Search for the cell housing the specified text and yield its [X, Y] center coordinate. 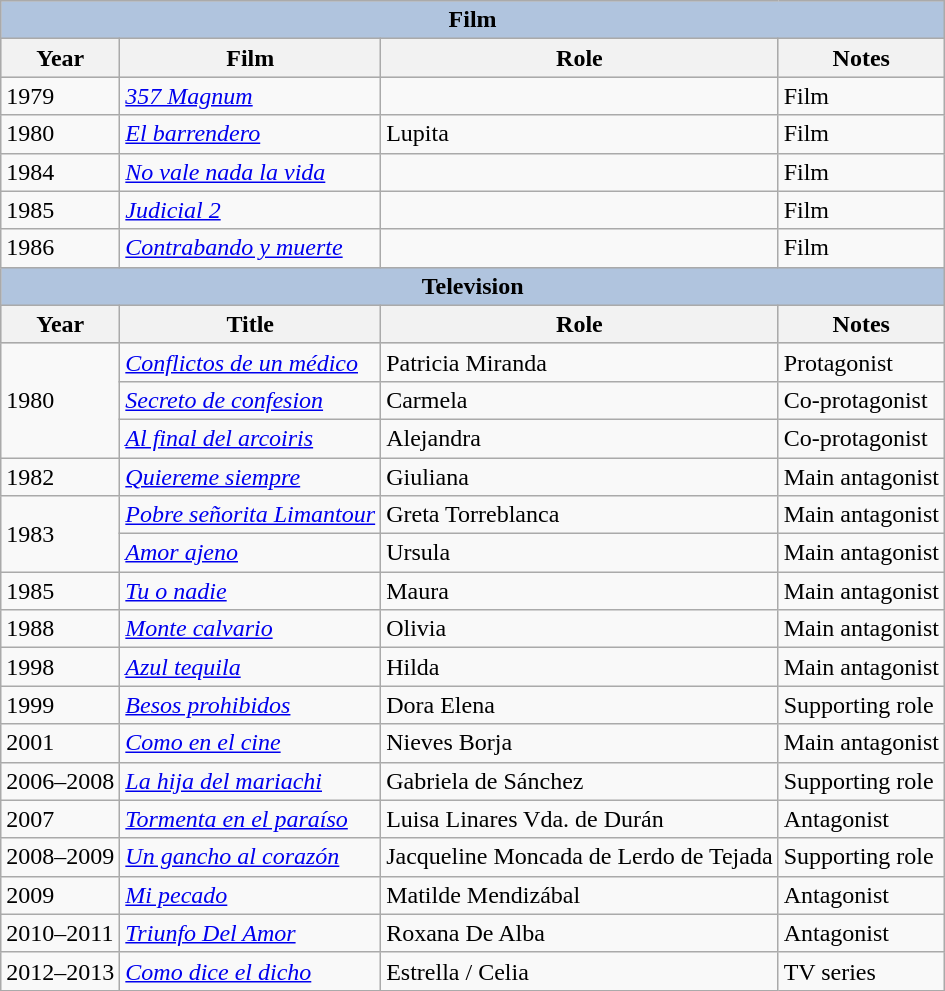
Nieves Borja [580, 743]
Ursula [580, 553]
Greta Torreblanca [580, 515]
357 Magnum [250, 96]
Amor ajeno [250, 553]
Monte calvario [250, 629]
2010–2011 [60, 933]
Estrella / Celia [580, 971]
Triunfo Del Amor [250, 933]
La hija del mariachi [250, 781]
Patricia Miranda [580, 362]
1984 [60, 172]
Lupita [580, 134]
2001 [60, 743]
1998 [60, 667]
Jacqueline Moncada de Lerdo de Tejada [580, 857]
No vale nada la vida [250, 172]
Azul tequila [250, 667]
Un gancho al corazón [250, 857]
Matilde Mendizábal [580, 895]
Television [473, 286]
Hilda [580, 667]
Judicial 2 [250, 210]
2012–2013 [60, 971]
1982 [60, 477]
Mi pecado [250, 895]
1999 [60, 705]
Pobre señorita Limantour [250, 515]
2006–2008 [60, 781]
Secreto de confesion [250, 400]
1979 [60, 96]
Contrabando y muerte [250, 248]
Besos prohibidos [250, 705]
1986 [60, 248]
Quiereme siempre [250, 477]
Roxana De Alba [580, 933]
Giuliana [580, 477]
2008–2009 [60, 857]
Maura [580, 591]
Como dice el dicho [250, 971]
Alejandra [580, 438]
2009 [60, 895]
El barrendero [250, 134]
Al final del arcoiris [250, 438]
TV series [861, 971]
Carmela [580, 400]
Como en el cine [250, 743]
1983 [60, 534]
2007 [60, 819]
Olivia [580, 629]
Dora Elena [580, 705]
1988 [60, 629]
Luisa Linares Vda. de Durán [580, 819]
Tu o nadie [250, 591]
Gabriela de Sánchez [580, 781]
Protagonist [861, 362]
Conflictos de un médico [250, 362]
Tormenta en el paraíso [250, 819]
Title [250, 324]
